Capture the cell that displays the provided text and extract its [x, y] central coordinate. 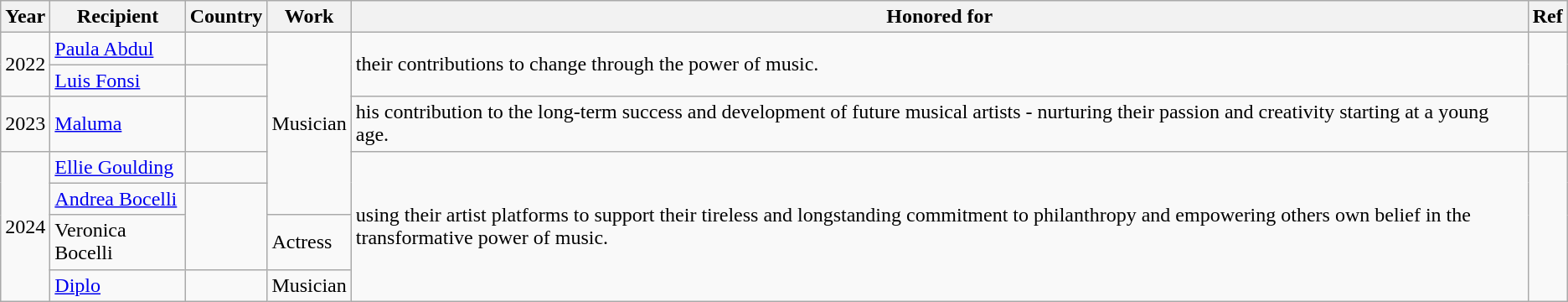
Country [226, 17]
Andrea Bocelli [117, 199]
Ellie Goulding [117, 167]
Honored for [940, 17]
their contributions to change through the power of music. [940, 65]
Maluma [117, 124]
Year [25, 17]
Diplo [117, 285]
Paula Abdul [117, 49]
his contribution to the long-term success and development of future musical artists - nurturing their passion and creativity starting at a young age. [940, 124]
2023 [25, 124]
Veronica Bocelli [117, 242]
Recipient [117, 17]
Work [309, 17]
Ref [1548, 17]
2022 [25, 65]
2024 [25, 226]
Luis Fonsi [117, 81]
Actress [309, 242]
